Output the [x, y] coordinate of the center of the cell containing the given text.  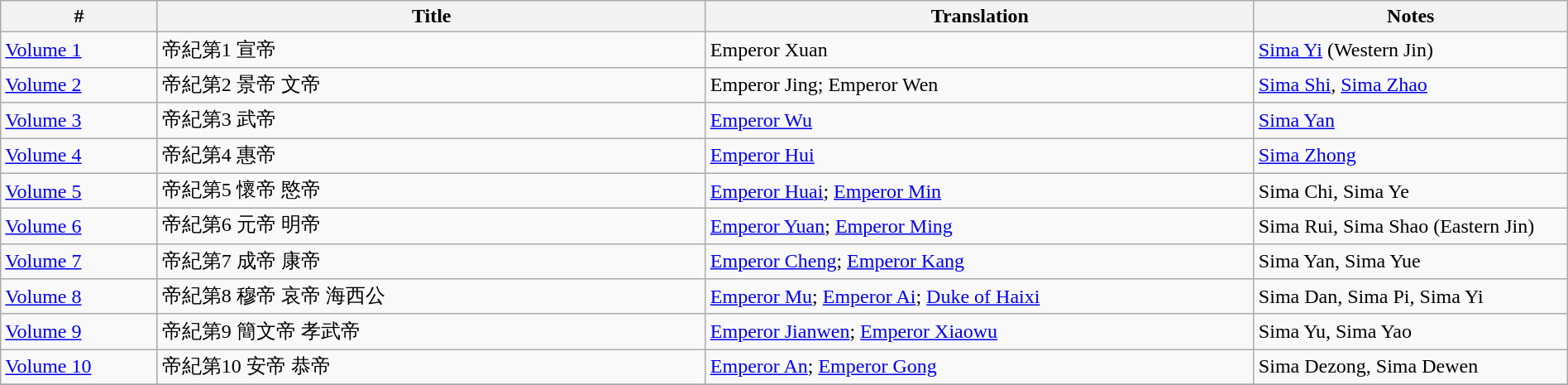
帝紀第10 安帝 恭帝 [432, 368]
Emperor Yuan; Emperor Ming [979, 227]
Volume 10 [79, 368]
帝紀第2 景帝 文帝 [432, 84]
Emperor Hui [979, 156]
Sima Yi (Western Jin) [1411, 50]
Emperor Cheng; Emperor Kang [979, 262]
Volume 7 [79, 262]
Volume 1 [79, 50]
帝紀第7 成帝 康帝 [432, 262]
帝紀第1 宣帝 [432, 50]
帝紀第4 惠帝 [432, 156]
Translation [979, 17]
Sima Dan, Sima Pi, Sima Yi [1411, 296]
Sima Yan [1411, 121]
Emperor Jianwen; Emperor Xiaowu [979, 331]
Sima Dezong, Sima Dewen [1411, 368]
Sima Shi, Sima Zhao [1411, 84]
Emperor Huai; Emperor Min [979, 190]
Title [432, 17]
帝紀第8 穆帝 哀帝 海西公 [432, 296]
帝紀第5 懷帝 愍帝 [432, 190]
Volume 9 [79, 331]
Emperor Wu [979, 121]
帝紀第3 武帝 [432, 121]
Emperor An; Emperor Gong [979, 368]
Emperor Mu; Emperor Ai; Duke of Haixi [979, 296]
Sima Chi, Sima Ye [1411, 190]
Sima Yu, Sima Yao [1411, 331]
Volume 4 [79, 156]
Volume 5 [79, 190]
Volume 3 [79, 121]
Volume 2 [79, 84]
Sima Zhong [1411, 156]
帝紀第6 元帝 明帝 [432, 227]
Emperor Jing; Emperor Wen [979, 84]
Sima Rui, Sima Shao (Eastern Jin) [1411, 227]
Sima Yan, Sima Yue [1411, 262]
Emperor Xuan [979, 50]
Volume 8 [79, 296]
# [79, 17]
帝紀第9 簡文帝 孝武帝 [432, 331]
Notes [1411, 17]
Volume 6 [79, 227]
